Provide the [X, Y] coordinate of the cell's center where the given text is located.  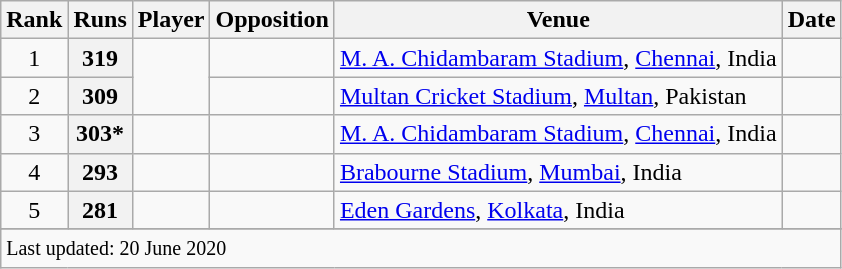
2 [34, 96]
5 [34, 210]
309 [100, 96]
281 [100, 210]
319 [100, 58]
Multan Cricket Stadium, Multan, Pakistan [558, 96]
Runs [100, 20]
1 [34, 58]
Brabourne Stadium, Mumbai, India [558, 172]
3 [34, 134]
Venue [558, 20]
Opposition [272, 20]
Last updated: 20 June 2020 [421, 248]
Player [171, 20]
303* [100, 134]
293 [100, 172]
Date [812, 20]
Eden Gardens, Kolkata, India [558, 210]
4 [34, 172]
Rank [34, 20]
